Pinpoint the cell where the given text exists, returning its (x, y) midpoint coordinate. 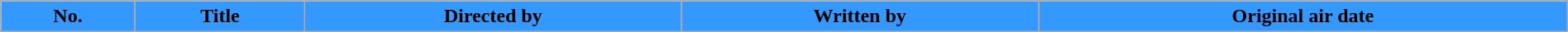
Directed by (493, 16)
Original air date (1303, 16)
No. (68, 16)
Title (220, 16)
Written by (860, 16)
